Pinpoint the cell where the given text exists, returning its (x, y) midpoint coordinate. 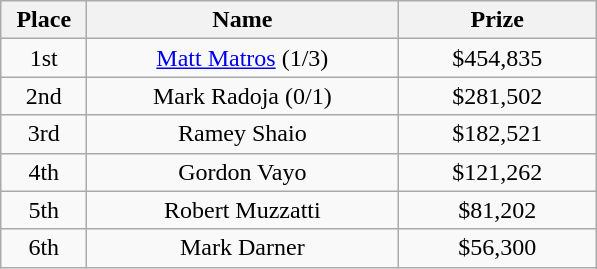
6th (44, 248)
Robert Muzzatti (242, 210)
Ramey Shaio (242, 134)
Place (44, 20)
$56,300 (498, 248)
5th (44, 210)
Name (242, 20)
$182,521 (498, 134)
$121,262 (498, 172)
1st (44, 58)
Mark Radoja (0/1) (242, 96)
4th (44, 172)
2nd (44, 96)
Gordon Vayo (242, 172)
$454,835 (498, 58)
$281,502 (498, 96)
Matt Matros (1/3) (242, 58)
$81,202 (498, 210)
Mark Darner (242, 248)
3rd (44, 134)
Prize (498, 20)
